Return the [x, y] coordinate for the center point of the cell that contains the specified text.  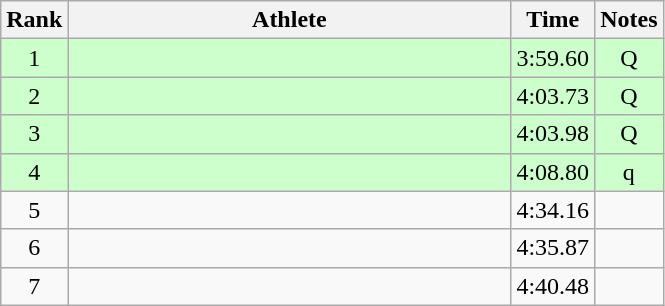
5 [34, 210]
7 [34, 286]
6 [34, 248]
Rank [34, 20]
q [629, 172]
3 [34, 134]
4:03.73 [553, 96]
4:03.98 [553, 134]
4:35.87 [553, 248]
Time [553, 20]
4:40.48 [553, 286]
4 [34, 172]
2 [34, 96]
4:34.16 [553, 210]
1 [34, 58]
Notes [629, 20]
3:59.60 [553, 58]
Athlete [290, 20]
4:08.80 [553, 172]
